Pinpoint the cell where the given text exists, returning its (x, y) midpoint coordinate. 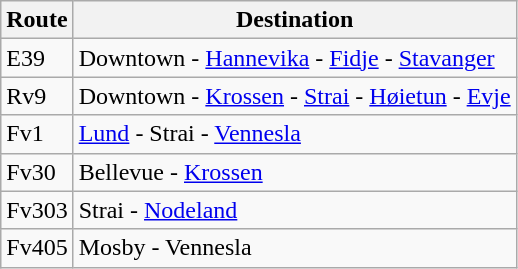
Lund - Strai - Vennesla (294, 134)
Fv30 (37, 172)
Route (37, 20)
Strai - Nodeland (294, 210)
Fv405 (37, 248)
Rv9 (37, 96)
Bellevue - Krossen (294, 172)
Downtown - Hannevika - Fidje - Stavanger (294, 58)
Mosby - Vennesla (294, 248)
Downtown - Krossen - Strai - Høietun - Evje (294, 96)
Fv1 (37, 134)
Fv303 (37, 210)
Destination (294, 20)
E39 (37, 58)
